Extract the (X, Y) coordinate from the center of the cell holding the provided text.  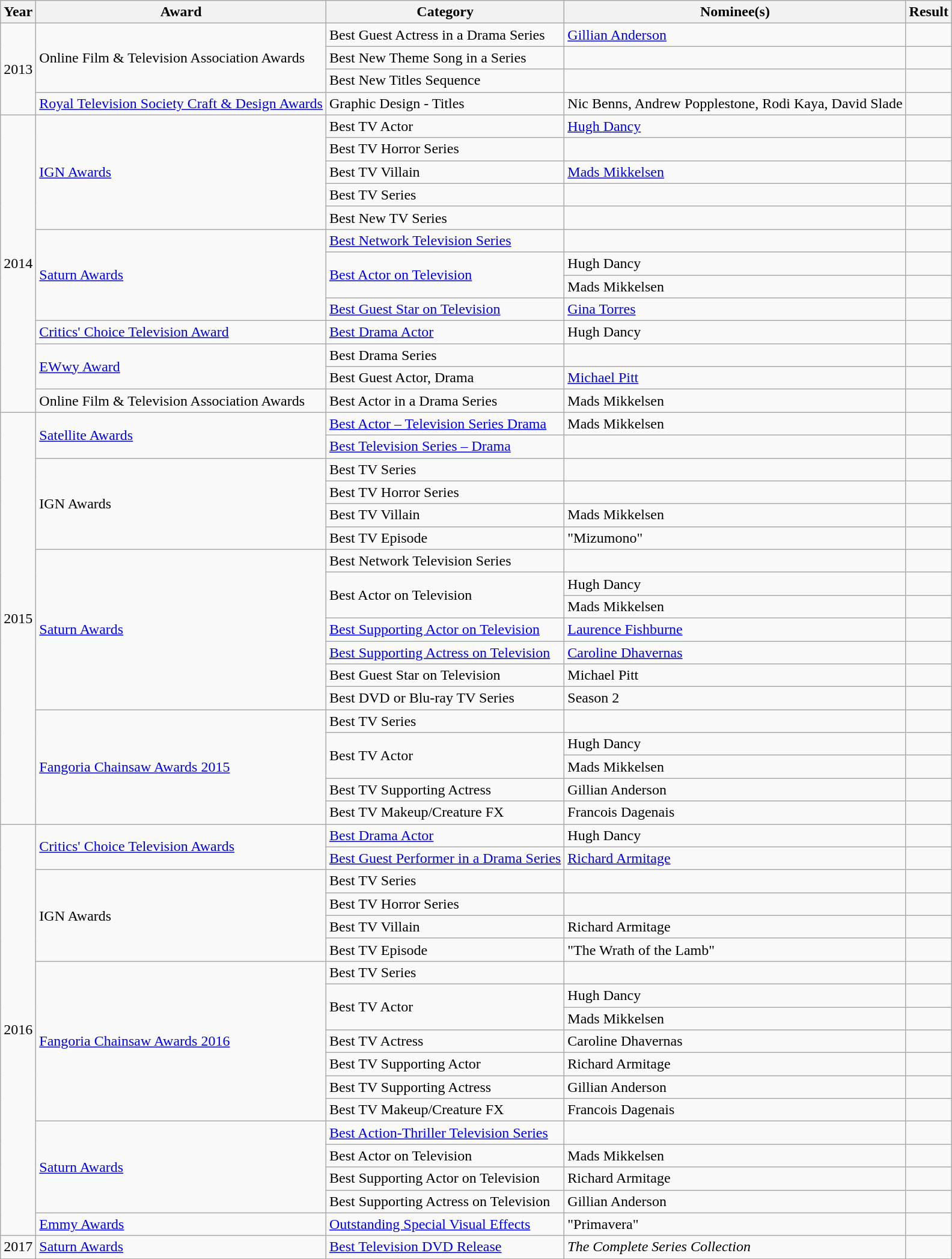
Nominee(s) (735, 12)
Royal Television Society Craft & Design Awards (182, 103)
2014 (18, 263)
Emmy Awards (182, 1224)
Best Drama Series (445, 355)
The Complete Series Collection (735, 1247)
Best TV Supporting Actor (445, 1064)
Best Action-Thriller Television Series (445, 1133)
Best Television DVD Release (445, 1247)
Outstanding Special Visual Effects (445, 1224)
Best Guest Actor, Drama (445, 378)
Category (445, 12)
"The Wrath of the Lamb" (735, 950)
Best Guest Performer in a Drama Series (445, 858)
Laurence Fishburne (735, 629)
2013 (18, 69)
Season 2 (735, 698)
Best New Theme Song in a Series (445, 58)
Year (18, 12)
Best Actor – Television Series Drama (445, 424)
2016 (18, 1030)
Best Actor in a Drama Series (445, 401)
2015 (18, 618)
Best Television Series – Drama (445, 447)
Graphic Design - Titles (445, 103)
2017 (18, 1247)
EWwy Award (182, 367)
Best New Titles Sequence (445, 81)
Nic Benns, Andrew Popplestone, Rodi Kaya, David Slade (735, 103)
Best New TV Series (445, 218)
Critics' Choice Television Award (182, 332)
Award (182, 12)
"Primavera" (735, 1224)
Result (929, 12)
Fangoria Chainsaw Awards 2016 (182, 1041)
Fangoria Chainsaw Awards 2015 (182, 767)
"Mizumono" (735, 538)
Best DVD or Blu-ray TV Series (445, 698)
Gina Torres (735, 309)
Satellite Awards (182, 435)
Critics' Choice Television Awards (182, 847)
Best TV Actress (445, 1041)
Best Guest Actress in a Drama Series (445, 35)
